Capture the cell that displays the provided text and extract its (X, Y) central coordinate. 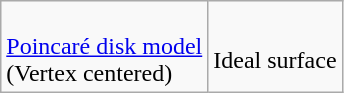
Poincaré disk model(Vertex centered) (104, 47)
Ideal surface (275, 47)
